Return the [X, Y] coordinate for the center point of the cell that contains the specified text.  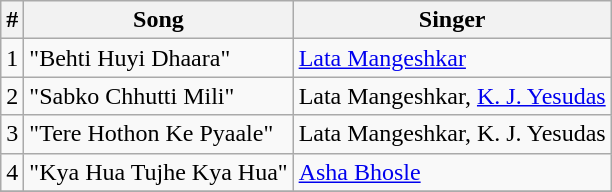
4 [12, 172]
"Behti Huyi Dhaara" [158, 58]
3 [12, 134]
# [12, 20]
"Sabko Chhutti Mili" [158, 96]
Asha Bhosle [452, 172]
1 [12, 58]
Lata Mangeshkar [452, 58]
2 [12, 96]
"Kya Hua Tujhe Kya Hua" [158, 172]
Singer [452, 20]
Song [158, 20]
"Tere Hothon Ke Pyaale" [158, 134]
